Capture the cell that displays the provided text and extract its [X, Y] central coordinate. 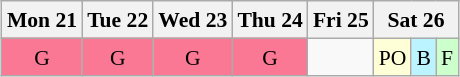
PO [393, 56]
Wed 23 [192, 20]
Sat 26 [416, 20]
Thu 24 [270, 20]
F [447, 56]
B [424, 56]
Fri 25 [341, 20]
Tue 22 [118, 20]
Mon 21 [42, 20]
